Search for the cell housing the specified text and yield its (X, Y) center coordinate. 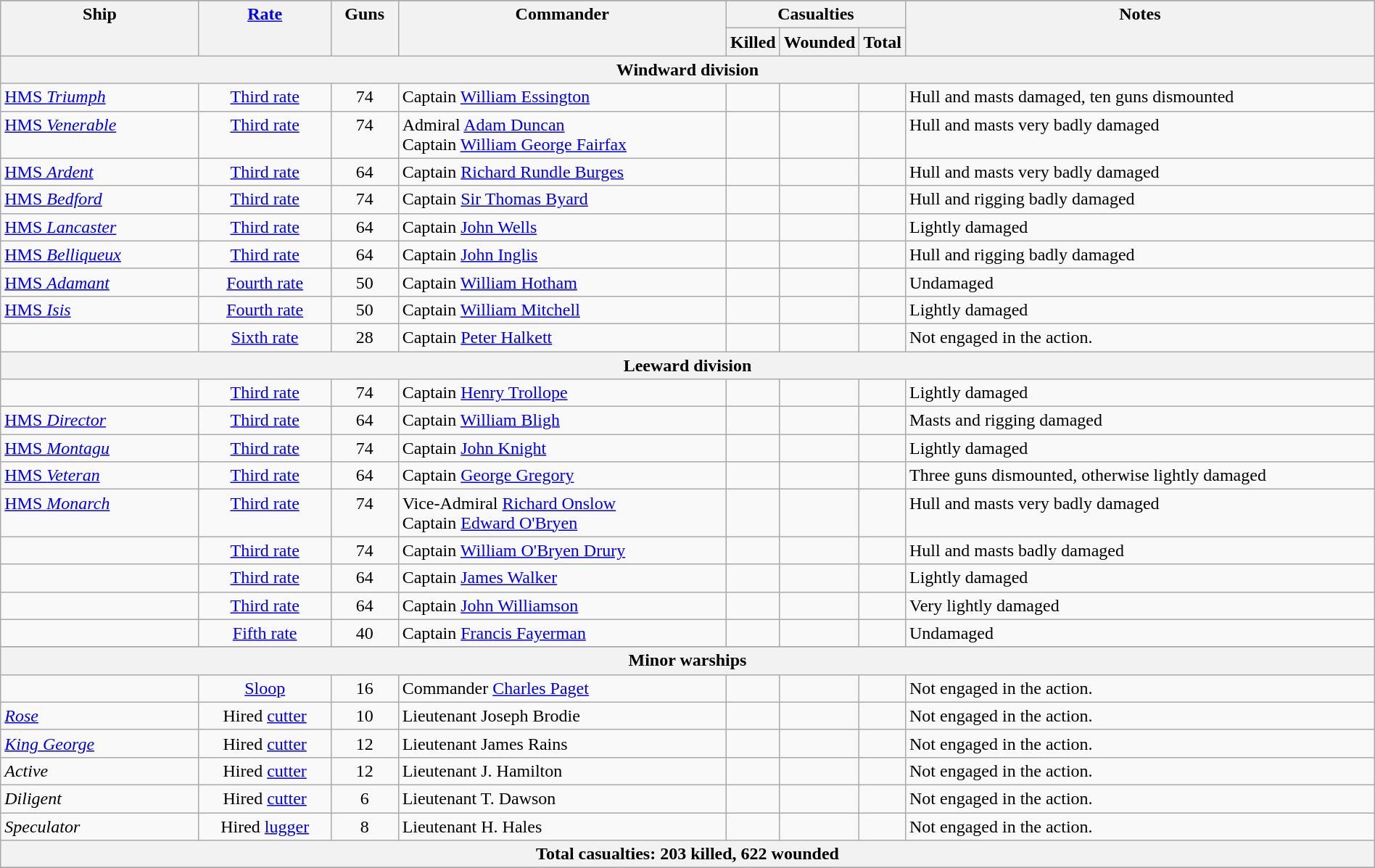
Ship (100, 28)
16 (364, 688)
Captain Peter Halkett (562, 337)
Commander Charles Paget (562, 688)
HMS Bedford (100, 199)
Wounded (819, 42)
HMS Monarch (100, 513)
Captain John Williamson (562, 605)
Sixth rate (265, 337)
Captain Francis Fayerman (562, 633)
Lieutenant H. Hales (562, 826)
King George (100, 743)
6 (364, 798)
Vice-Admiral Richard OnslowCaptain Edward O'Bryen (562, 513)
Captain William O'Bryen Drury (562, 550)
Lieutenant Joseph Brodie (562, 716)
Captain John Inglis (562, 255)
8 (364, 826)
Captain Sir Thomas Byard (562, 199)
Sloop (265, 688)
HMS Triumph (100, 97)
Captain William Bligh (562, 421)
28 (364, 337)
Admiral Adam DuncanCaptain William George Fairfax (562, 135)
Casualties (815, 15)
Rate (265, 28)
Three guns dismounted, otherwise lightly damaged (1140, 476)
Hull and masts badly damaged (1140, 550)
Very lightly damaged (1140, 605)
Captain Richard Rundle Burges (562, 172)
Total (883, 42)
Captain Henry Trollope (562, 393)
Captain William Essington (562, 97)
Fifth rate (265, 633)
Masts and rigging damaged (1140, 421)
Minor warships (687, 661)
Hired lugger (265, 826)
Total casualties: 203 killed, 622 wounded (687, 854)
HMS Veteran (100, 476)
Captain James Walker (562, 578)
Guns (364, 28)
Killed (753, 42)
HMS Isis (100, 310)
Commander (562, 28)
HMS Ardent (100, 172)
Captain George Gregory (562, 476)
Windward division (687, 70)
Captain John Knight (562, 448)
Notes (1140, 28)
10 (364, 716)
Hull and masts damaged, ten guns dismounted (1140, 97)
Leeward division (687, 365)
Rose (100, 716)
Captain William Hotham (562, 282)
HMS Venerable (100, 135)
Speculator (100, 826)
HMS Lancaster (100, 227)
Captain John Wells (562, 227)
Lieutenant T. Dawson (562, 798)
Captain William Mitchell (562, 310)
HMS Director (100, 421)
Lieutenant James Rains (562, 743)
HMS Montagu (100, 448)
40 (364, 633)
Diligent (100, 798)
HMS Adamant (100, 282)
HMS Belliqueux (100, 255)
Active (100, 771)
Lieutenant J. Hamilton (562, 771)
